Search for the cell housing the specified text and yield its [X, Y] center coordinate. 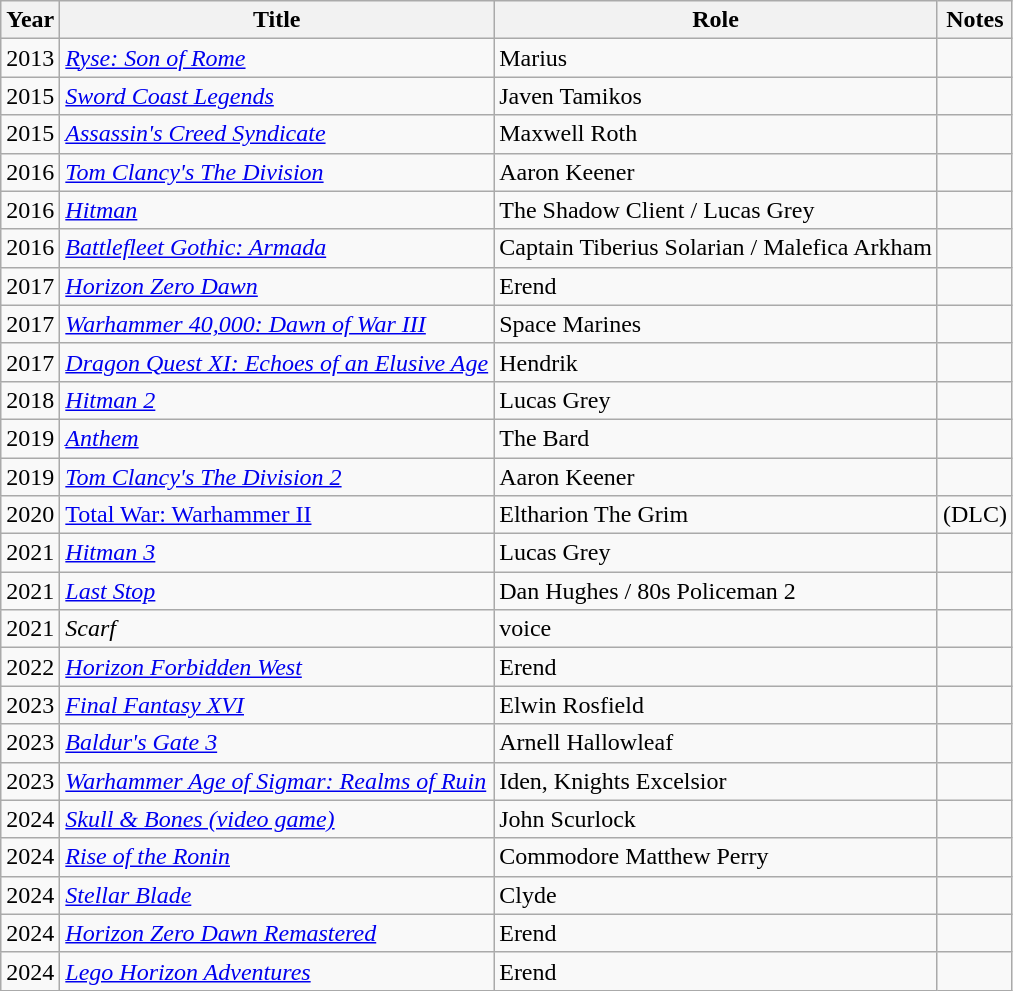
Baldur's Gate 3 [277, 743]
2020 [30, 515]
Warhammer Age of Sigmar: Realms of Ruin [277, 781]
Lego Horizon Adventures [277, 971]
2022 [30, 667]
Battlefleet Gothic: Armada [277, 248]
Year [30, 20]
Hendrik [716, 362]
Captain Tiberius Solarian / Malefica Arkham [716, 248]
Dragon Quest XI: Echoes of an Elusive Age [277, 362]
Title [277, 20]
Total War: Warhammer II [277, 515]
Clyde [716, 895]
Scarf [277, 629]
Horizon Zero Dawn [277, 286]
Rise of the Ronin [277, 857]
Javen Tamikos [716, 96]
Anthem [277, 438]
Arnell Hallowleaf [716, 743]
Hitman 2 [277, 400]
Tom Clancy's The Division [277, 172]
Hitman [277, 210]
Iden, Knights Excelsior [716, 781]
The Bard [716, 438]
Maxwell Roth [716, 134]
Stellar Blade [277, 895]
Final Fantasy XVI [277, 705]
Horizon Forbidden West [277, 667]
Eltharion The Grim [716, 515]
John Scurlock [716, 819]
Elwin Rosfield [716, 705]
2013 [30, 58]
voice [716, 629]
The Shadow Client / Lucas Grey [716, 210]
Last Stop [277, 591]
Commodore Matthew Perry [716, 857]
Ryse: Son of Rome [277, 58]
2018 [30, 400]
Notes [974, 20]
Sword Coast Legends [277, 96]
Role [716, 20]
Skull & Bones (video game) [277, 819]
Hitman 3 [277, 553]
Tom Clancy's The Division 2 [277, 477]
Marius [716, 58]
Assassin's Creed Syndicate [277, 134]
Warhammer 40,000: Dawn of War III [277, 324]
(DLC) [974, 515]
Space Marines [716, 324]
Dan Hughes / 80s Policeman 2 [716, 591]
Horizon Zero Dawn Remastered [277, 933]
